For the text-containing cell, return its midpoint in (x, y) coordinate format. 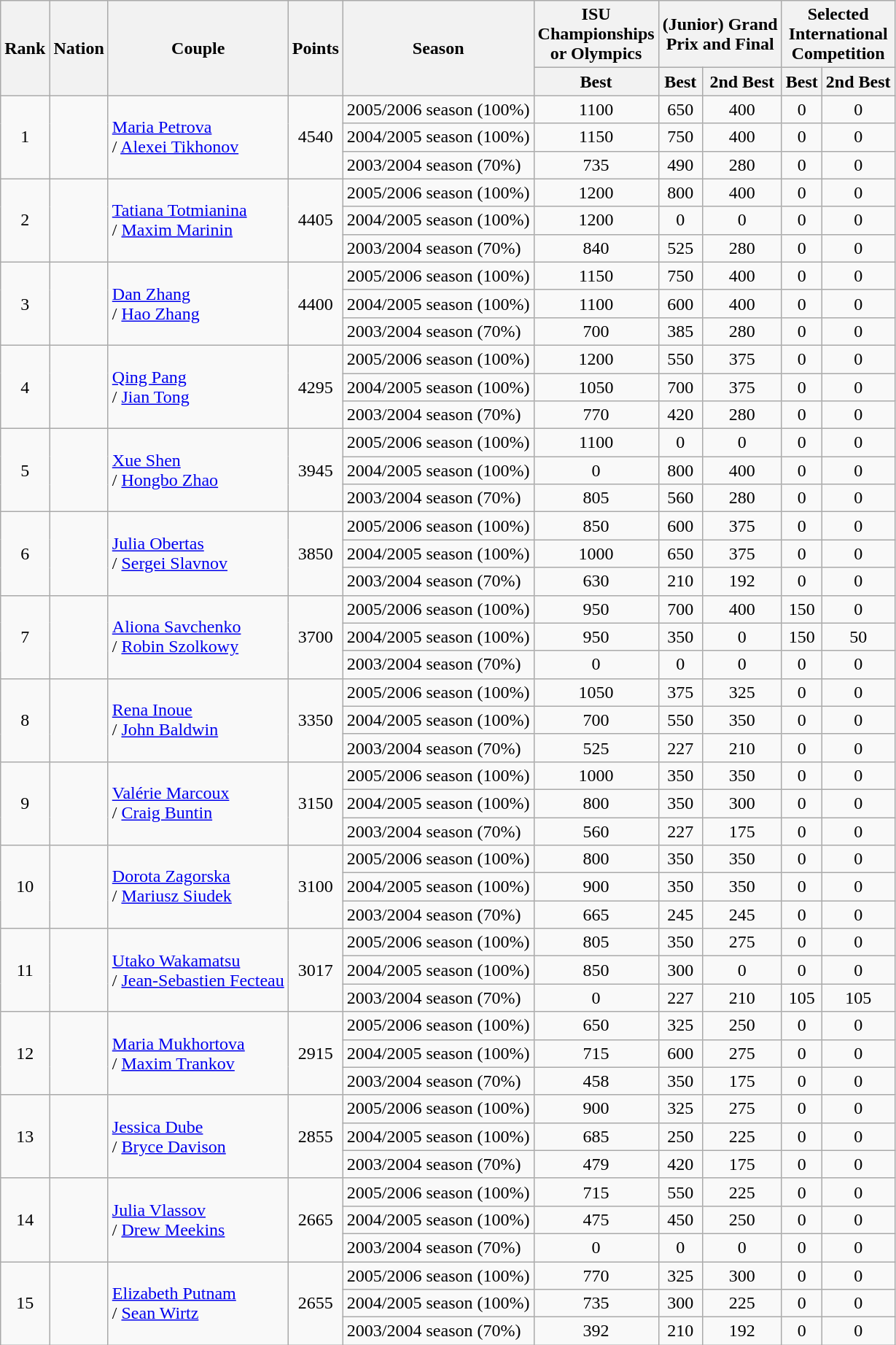
Xue Shen / Hongbo Zhao (198, 470)
9 (25, 803)
2855 (315, 1136)
Julia Obertas / Sergei Slavnov (198, 554)
4295 (315, 387)
7 (25, 637)
5 (25, 470)
6 (25, 554)
4405 (315, 220)
2915 (315, 1053)
3 (25, 303)
475 (596, 1220)
Tatiana Totmianina / Maxim Marinin (198, 220)
12 (25, 1053)
3700 (315, 637)
Aliona Savchenko / Robin Szolkowy (198, 637)
3100 (315, 887)
Elizabeth Putnam / Sean Wirtz (198, 1303)
15 (25, 1303)
Season (438, 48)
ISU Championships or Olympics (596, 34)
392 (596, 1331)
4 (25, 387)
Nation (79, 48)
8 (25, 720)
10 (25, 887)
Utako Wakamatsu / Jean-Sebastien Fecteau (198, 970)
665 (596, 915)
630 (596, 581)
Valérie Marcoux / Craig Buntin (198, 803)
4400 (315, 303)
3017 (315, 970)
2665 (315, 1220)
(Junior) Grand Prix and Final (720, 34)
14 (25, 1220)
Dan Zhang / Hao Zhang (198, 303)
2 (25, 220)
4540 (315, 137)
458 (596, 1081)
Rena Inoue / John Baldwin (198, 720)
50 (858, 637)
Rank (25, 48)
450 (680, 1220)
11 (25, 970)
2655 (315, 1303)
13 (25, 1136)
Maria Mukhortova / Maxim Trankov (198, 1053)
479 (596, 1164)
3850 (315, 554)
Maria Petrova / Alexei Tikhonov (198, 137)
3150 (315, 803)
Julia Vlassov / Drew Meekins (198, 1220)
Selected International Competition (838, 34)
490 (680, 165)
385 (680, 331)
Dorota Zagorska / Mariusz Siudek (198, 887)
Couple (198, 48)
1 (25, 137)
685 (596, 1136)
3350 (315, 720)
Points (315, 48)
Qing Pang / Jian Tong (198, 387)
3945 (315, 470)
840 (596, 248)
Jessica Dube / Bryce Davison (198, 1136)
